Provide the (X, Y) coordinate of the cell's center where the given text is located.  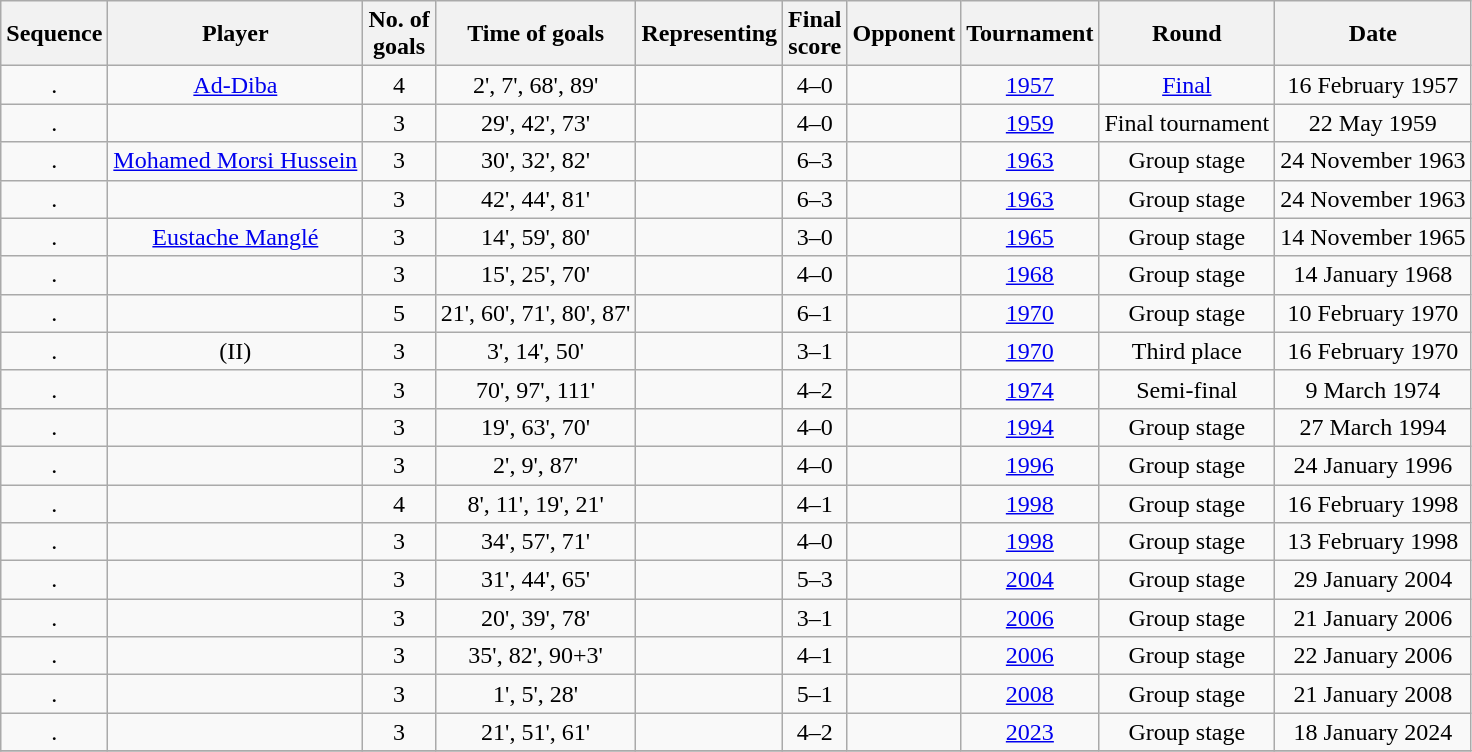
27 March 1994 (1373, 427)
21 January 2008 (1373, 694)
5–3 (815, 580)
31', 44', 65' (536, 580)
24 January 1996 (1373, 465)
Third place (1187, 351)
1968 (1030, 275)
Semi-final (1187, 389)
5 (399, 313)
15', 25', 70' (536, 275)
21 January 2006 (1373, 618)
13 February 1998 (1373, 542)
34', 57', 71' (536, 542)
Final tournament (1187, 123)
9 March 1974 (1373, 389)
No. ofgoals (399, 34)
Finalscore (815, 34)
16 February 1998 (1373, 503)
3', 14', 50' (536, 351)
22 January 2006 (1373, 656)
1959 (1030, 123)
1996 (1030, 465)
30', 32', 82' (536, 161)
Round (1187, 34)
Tournament (1030, 34)
1', 5', 28' (536, 694)
20', 39', 78' (536, 618)
35', 82', 90+3' (536, 656)
5–1 (815, 694)
14 January 1968 (1373, 275)
10 February 1970 (1373, 313)
(II) (236, 351)
22 May 1959 (1373, 123)
18 January 2024 (1373, 732)
Sequence (54, 34)
2023 (1030, 732)
Opponent (904, 34)
19', 63', 70' (536, 427)
2004 (1030, 580)
Representing (710, 34)
Ad-Diba (236, 85)
1994 (1030, 427)
14 November 1965 (1373, 237)
16 February 1970 (1373, 351)
1974 (1030, 389)
21', 60', 71', 80', 87' (536, 313)
2', 9', 87' (536, 465)
1965 (1030, 237)
16 February 1957 (1373, 85)
29 January 2004 (1373, 580)
Final (1187, 85)
Time of goals (536, 34)
42', 44', 81' (536, 199)
70', 97', 111' (536, 389)
Player (236, 34)
8', 11', 19', 21' (536, 503)
2008 (1030, 694)
2', 7', 68', 89' (536, 85)
29', 42', 73' (536, 123)
3–0 (815, 237)
14', 59', 80' (536, 237)
Mohamed Morsi Hussein (236, 161)
21', 51', 61' (536, 732)
Eustache Manglé (236, 237)
Date (1373, 34)
1957 (1030, 85)
6–1 (815, 313)
